Return [x, y] of the center of cell containing provided text 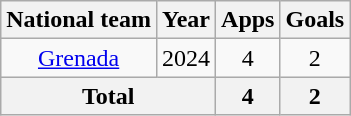
Total [108, 96]
Apps [248, 20]
Year [186, 20]
National team [79, 20]
2024 [186, 58]
Grenada [79, 58]
Goals [315, 20]
